Search for the cell housing the specified text and yield its (X, Y) center coordinate. 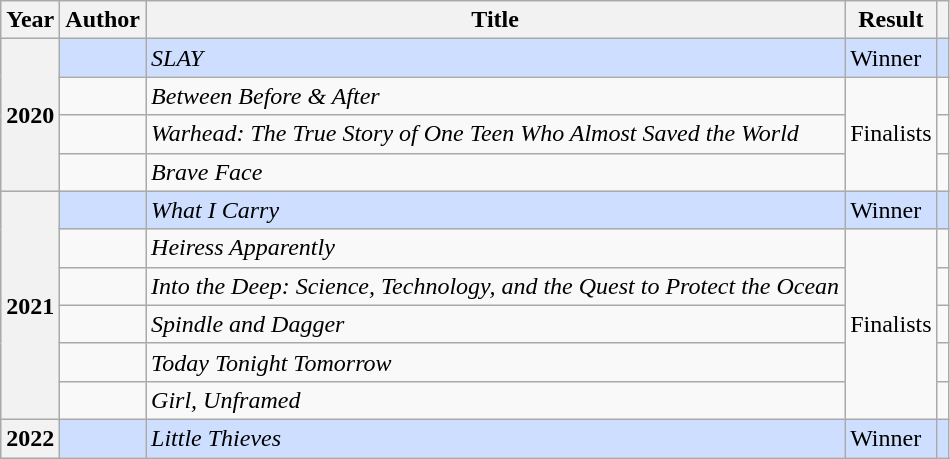
2021 (30, 305)
2020 (30, 115)
Into the Deep: Science, Technology, and the Quest to Protect the Ocean (496, 286)
Between Before & After (496, 96)
SLAY (496, 58)
Title (496, 20)
Today Tonight Tomorrow (496, 362)
Spindle and Dagger (496, 324)
Warhead: The True Story of One Teen Who Almost Saved the World (496, 134)
What I Carry (496, 210)
Result (891, 20)
Little Thieves (496, 438)
Girl, Unframed (496, 400)
Brave Face (496, 172)
Heiress Apparently (496, 248)
2022 (30, 438)
Year (30, 20)
Author (103, 20)
